From the cell containing the given text, extract its center point as [x, y] coordinate. 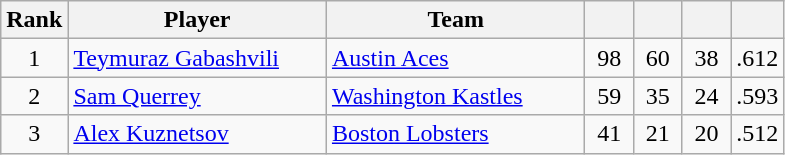
35 [658, 96]
2 [34, 96]
Austin Aces [456, 58]
Player [198, 20]
Alex Kuznetsov [198, 134]
.512 [758, 134]
Sam Querrey [198, 96]
Boston Lobsters [456, 134]
20 [706, 134]
.612 [758, 58]
Washington Kastles [456, 96]
98 [610, 58]
21 [658, 134]
60 [658, 58]
59 [610, 96]
3 [34, 134]
Teymuraz Gabashvili [198, 58]
1 [34, 58]
38 [706, 58]
.593 [758, 96]
Rank [34, 20]
Team [456, 20]
41 [610, 134]
24 [706, 96]
